Pinpoint the cell where the given text exists, returning its [X, Y] midpoint coordinate. 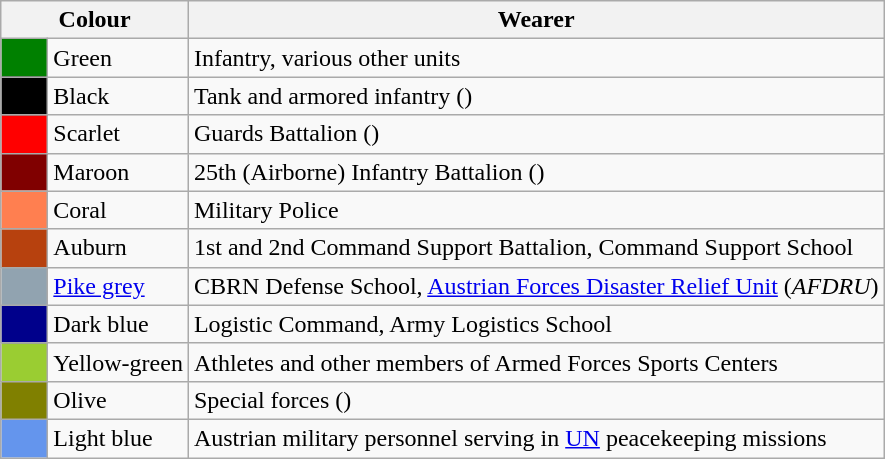
1st and 2nd Command Support Battalion, Command Support School [536, 248]
25th (Airborne) Infantry Battalion () [536, 172]
Light blue [118, 438]
Dark blue [118, 324]
Military Police [536, 210]
Special forces () [536, 400]
Infantry, various other units [536, 58]
Wearer [536, 20]
Austrian military personnel serving in UN peacekeeping missions [536, 438]
Logistic Command, Army Logistics School [536, 324]
Auburn [118, 248]
Athletes and other members of Armed Forces Sports Centers [536, 362]
Guards Battalion () [536, 134]
Colour [95, 20]
Pike grey [118, 286]
Coral [118, 210]
Black [118, 96]
Scarlet [118, 134]
Green [118, 58]
Tank and armored infantry () [536, 96]
Olive [118, 400]
Maroon [118, 172]
CBRN Defense School, Austrian Forces Disaster Relief Unit (AFDRU) [536, 286]
Yellow-green [118, 362]
